Pinpoint the cell where the given text exists, returning its [X, Y] midpoint coordinate. 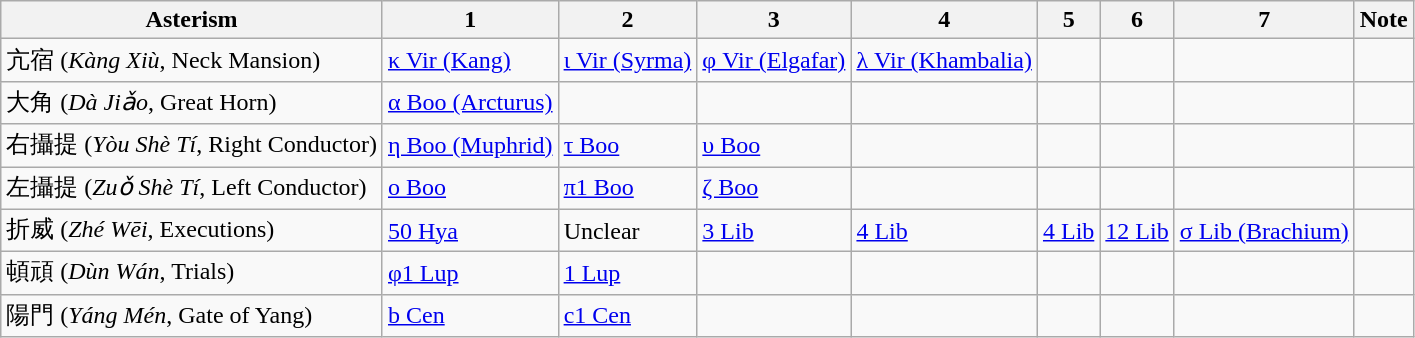
Unclear [628, 230]
φ1 Lup [470, 274]
折威 (Zhé Wēi, Executions) [192, 230]
Note [1384, 20]
50 Hya [470, 230]
υ Boo [774, 146]
Asterism [192, 20]
τ Boo [628, 146]
左攝提 (Zuǒ Shè Tí, Left Conductor) [192, 188]
陽門 (Yáng Mén, Gate of Yang) [192, 316]
5 [1068, 20]
σ Lib (Brachium) [1264, 230]
4 [944, 20]
ι Vir (Syrma) [628, 60]
3 [774, 20]
頓頑 (Dùn Wán, Trials) [192, 274]
12 Lib [1137, 230]
6 [1137, 20]
b Cen [470, 316]
λ Vir (Khambalia) [944, 60]
大角 (Dà Jiǎo, Great Horn) [192, 102]
亢宿 (Kàng Xiù, Neck Mansion) [192, 60]
c1 Cen [628, 316]
7 [1264, 20]
α Boo (Arcturus) [470, 102]
η Boo (Muphrid) [470, 146]
3 Lib [774, 230]
φ Vir (Elgafar) [774, 60]
1 Lup [628, 274]
ο Boo [470, 188]
ζ Boo [774, 188]
1 [470, 20]
π1 Boo [628, 188]
2 [628, 20]
κ Vir (Kang) [470, 60]
右攝提 (Yòu Shè Tí, Right Conductor) [192, 146]
